Search for the cell housing the specified text and yield its (X, Y) center coordinate. 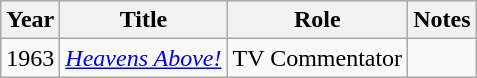
TV Commentator (318, 58)
Year (30, 20)
Notes (442, 20)
Heavens Above! (144, 58)
Role (318, 20)
Title (144, 20)
1963 (30, 58)
